Locate the cell with the specified text and output its (x, y) center coordinate. 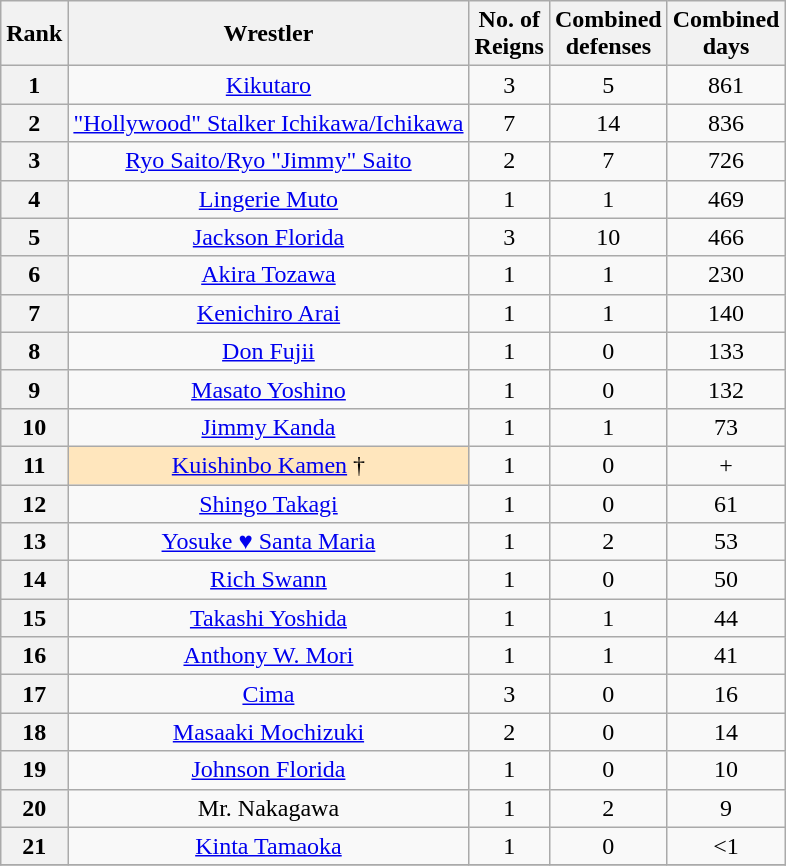
726 (726, 161)
<1 (726, 846)
Rich Swann (268, 580)
861 (726, 85)
19 (34, 770)
836 (726, 123)
Yosuke ♥ Santa Maria (268, 542)
Jackson Florida (268, 237)
12 (34, 503)
6 (34, 275)
41 (726, 656)
+ (726, 465)
Masato Yoshino (268, 389)
Akira Tozawa (268, 275)
Mr. Nakagawa (268, 808)
Combineddefenses (608, 34)
20 (34, 808)
469 (726, 199)
21 (34, 846)
Jimmy Kanda (268, 427)
4 (34, 199)
8 (34, 351)
Ryo Saito/Ryo "Jimmy" Saito (268, 161)
"Hollywood" Stalker Ichikawa/Ichikawa (268, 123)
Kenichiro Arai (268, 313)
Lingerie Muto (268, 199)
Anthony W. Mori (268, 656)
Cima (268, 694)
Kinta Tamaoka (268, 846)
73 (726, 427)
Don Fujii (268, 351)
466 (726, 237)
Combineddays (726, 34)
17 (34, 694)
Johnson Florida (268, 770)
Takashi Yoshida (268, 618)
No. ofReigns (509, 34)
132 (726, 389)
61 (726, 503)
Rank (34, 34)
Shingo Takagi (268, 503)
11 (34, 465)
13 (34, 542)
15 (34, 618)
44 (726, 618)
18 (34, 732)
Masaaki Mochizuki (268, 732)
133 (726, 351)
140 (726, 313)
230 (726, 275)
53 (726, 542)
Kikutaro (268, 85)
Kuishinbo Kamen † (268, 465)
Wrestler (268, 34)
50 (726, 580)
